Provide the [x, y] coordinate of the cell's center where the given text is located.  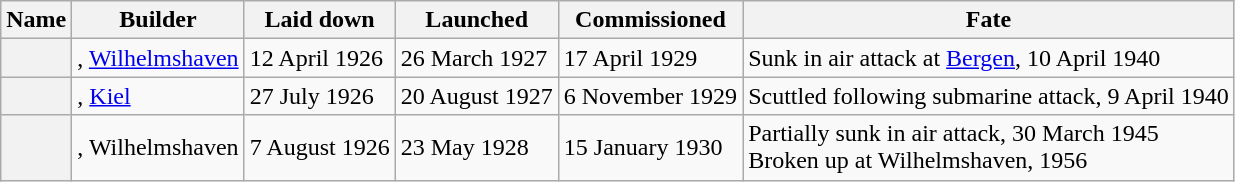
26 March 1927 [476, 58]
Scuttled following submarine attack, 9 April 1940 [989, 96]
15 January 1930 [650, 148]
Partially sunk in air attack, 30 March 1945Broken up at Wilhelmshaven, 1956 [989, 148]
20 August 1927 [476, 96]
Launched [476, 20]
12 April 1926 [320, 58]
, Kiel [158, 96]
6 November 1929 [650, 96]
Builder [158, 20]
27 July 1926 [320, 96]
Name [36, 20]
23 May 1928 [476, 148]
7 August 1926 [320, 148]
Commissioned [650, 20]
Laid down [320, 20]
Fate [989, 20]
17 April 1929 [650, 58]
Sunk in air attack at Bergen, 10 April 1940 [989, 58]
